Return the [x, y] coordinate for the center point of the cell that contains the specified text.  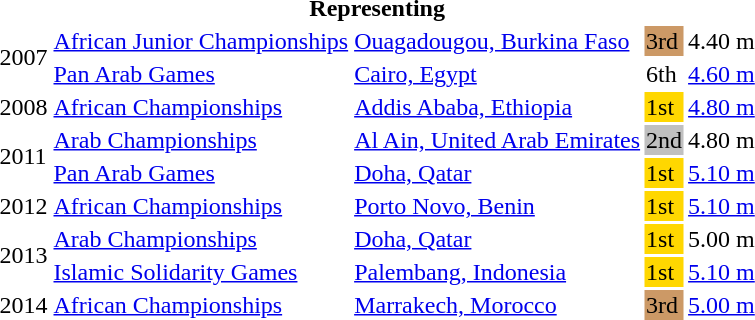
Palembang, Indonesia [498, 272]
6th [664, 74]
Cairo, Egypt [498, 74]
Porto Novo, Benin [498, 206]
Ouagadougou, Burkina Faso [498, 41]
Islamic Solidarity Games [201, 272]
Al Ain, United Arab Emirates [498, 140]
African Junior Championships [201, 41]
2nd [664, 140]
Marrakech, Morocco [498, 305]
Addis Ababa, Ethiopia [498, 107]
